Locate the cell with the specified text and output its (X, Y) center coordinate. 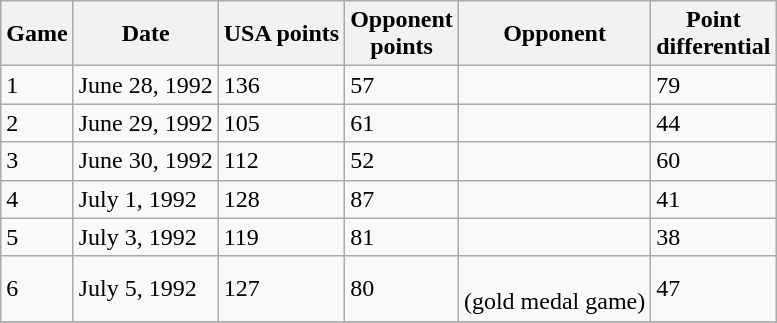
87 (402, 199)
127 (281, 288)
128 (281, 199)
105 (281, 123)
5 (37, 237)
June 29, 1992 (146, 123)
41 (714, 199)
USA points (281, 34)
60 (714, 161)
(gold medal game) (554, 288)
Date (146, 34)
2 (37, 123)
Point differential (714, 34)
112 (281, 161)
July 5, 1992 (146, 288)
80 (402, 288)
6 (37, 288)
57 (402, 85)
61 (402, 123)
Opponent (554, 34)
4 (37, 199)
June 30, 1992 (146, 161)
81 (402, 237)
136 (281, 85)
July 3, 1992 (146, 237)
52 (402, 161)
44 (714, 123)
July 1, 1992 (146, 199)
June 28, 1992 (146, 85)
3 (37, 161)
Opponent points (402, 34)
1 (37, 85)
79 (714, 85)
47 (714, 288)
119 (281, 237)
38 (714, 237)
Game (37, 34)
